For the text-containing cell, return its midpoint in [X, Y] coordinate format. 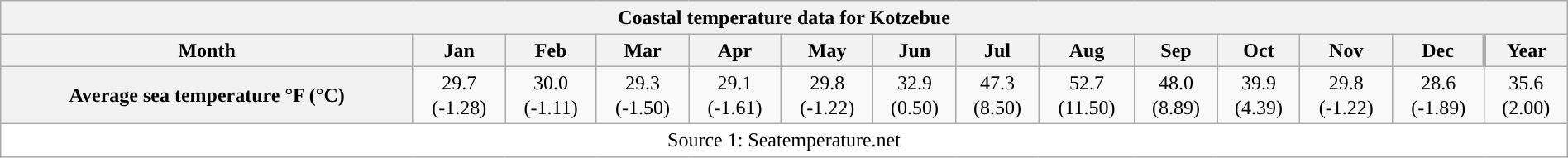
Jan [459, 50]
Month [207, 50]
Year [1526, 50]
Sep [1176, 50]
Aug [1087, 50]
47.3(8.50) [997, 94]
52.7(11.50) [1087, 94]
Coastal temperature data for Kotzebue [784, 17]
Oct [1259, 50]
Nov [1346, 50]
Jul [997, 50]
May [827, 50]
32.9(0.50) [915, 94]
48.0(8.89) [1176, 94]
Jun [915, 50]
Average sea temperature °F (°C) [207, 94]
Source 1: Seatemperature.net [784, 140]
30.0(-1.11) [551, 94]
28.6(-1.89) [1439, 94]
29.3(-1.50) [643, 94]
39.9(4.39) [1259, 94]
Dec [1439, 50]
35.6(2.00) [1526, 94]
Feb [551, 50]
Apr [735, 50]
Mar [643, 50]
29.7(-1.28) [459, 94]
29.1(-1.61) [735, 94]
